Locate the cell with the specified text and output its (X, Y) center coordinate. 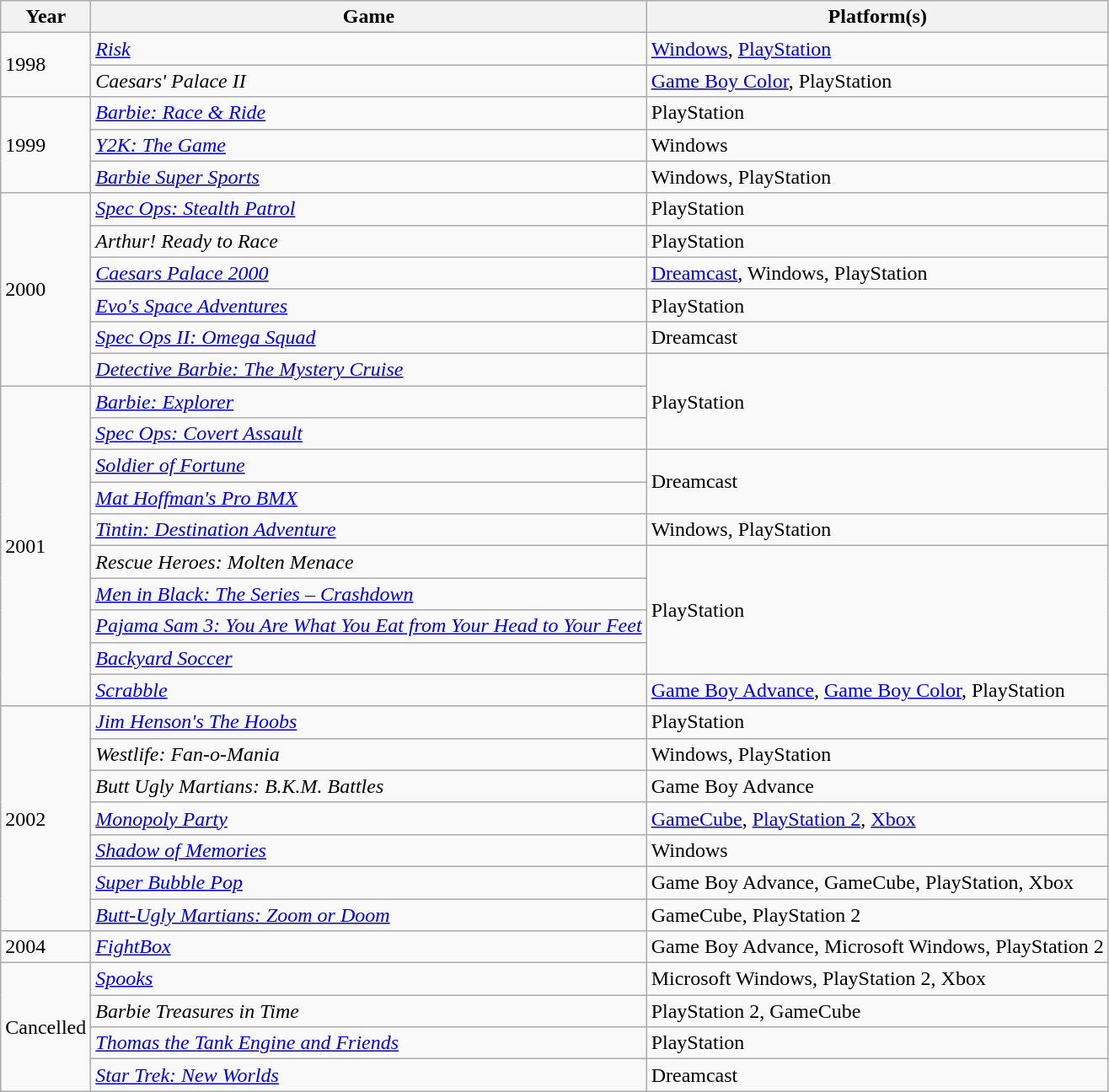
Caesars Palace 2000 (369, 273)
Shadow of Memories (369, 850)
Barbie: Explorer (369, 402)
Men in Black: The Series – Crashdown (369, 594)
2000 (46, 289)
Platform(s) (877, 17)
Mat Hoffman's Pro BMX (369, 498)
Backyard Soccer (369, 658)
Arthur! Ready to Race (369, 241)
Game Boy Color, PlayStation (877, 81)
Year (46, 17)
Spec Ops II: Omega Squad (369, 337)
Butt-Ugly Martians: Zoom or Doom (369, 914)
2004 (46, 947)
Jim Henson's The Hoobs (369, 722)
Westlife: Fan-o-Mania (369, 754)
FightBox (369, 947)
Game Boy Advance, GameCube, PlayStation, Xbox (877, 882)
2002 (46, 818)
Tintin: Destination Adventure (369, 530)
Game Boy Advance, Game Boy Color, PlayStation (877, 690)
GameCube, PlayStation 2 (877, 914)
Thomas the Tank Engine and Friends (369, 1043)
Scrabble (369, 690)
1999 (46, 145)
Microsoft Windows, PlayStation 2, Xbox (877, 979)
1998 (46, 65)
Dreamcast, Windows, PlayStation (877, 273)
Game Boy Advance (877, 786)
GameCube, PlayStation 2, Xbox (877, 818)
Risk (369, 49)
Butt Ugly Martians: B.K.M. Battles (369, 786)
Barbie Super Sports (369, 177)
2001 (46, 546)
Spec Ops: Covert Assault (369, 434)
Soldier of Fortune (369, 466)
Evo's Space Adventures (369, 305)
Barbie Treasures in Time (369, 1011)
Cancelled (46, 1027)
PlayStation 2, GameCube (877, 1011)
Barbie: Race & Ride (369, 113)
Super Bubble Pop (369, 882)
Detective Barbie: The Mystery Cruise (369, 369)
Monopoly Party (369, 818)
Game Boy Advance, Microsoft Windows, PlayStation 2 (877, 947)
Star Trek: New Worlds (369, 1075)
Spec Ops: Stealth Patrol (369, 209)
Rescue Heroes: Molten Menace (369, 562)
Pajama Sam 3: You Are What You Eat from Your Head to Your Feet (369, 626)
Game (369, 17)
Y2K: The Game (369, 145)
Spooks (369, 979)
Caesars' Palace II (369, 81)
